Return [X, Y] of the center of cell containing provided text 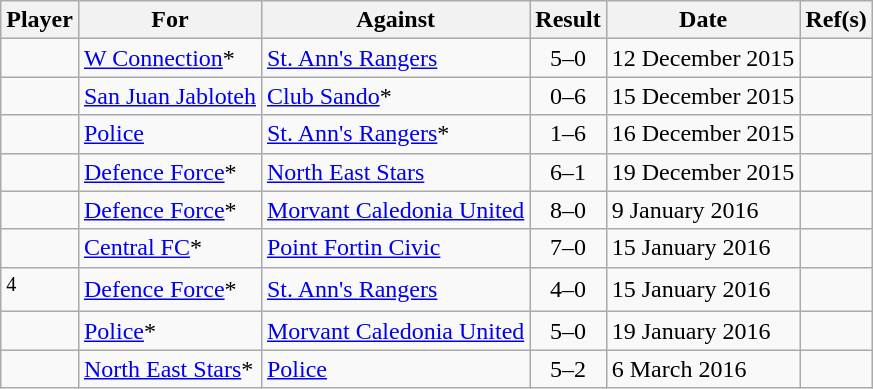
6 March 2016 [703, 369]
19 December 2015 [703, 172]
North East Stars* [170, 369]
San Juan Jabloteh [170, 96]
Result [568, 20]
North East Stars [395, 172]
5–2 [568, 369]
9 January 2016 [703, 210]
Against [395, 20]
Central FC* [170, 248]
Point Fortin Civic [395, 248]
8–0 [568, 210]
4 [40, 290]
19 January 2016 [703, 331]
4–0 [568, 290]
Club Sando* [395, 96]
Ref(s) [836, 20]
Police* [170, 331]
6–1 [568, 172]
St. Ann's Rangers* [395, 134]
16 December 2015 [703, 134]
Player [40, 20]
For [170, 20]
15 December 2015 [703, 96]
1–6 [568, 134]
Date [703, 20]
12 December 2015 [703, 58]
0–6 [568, 96]
7–0 [568, 248]
W Connection* [170, 58]
